Return (x, y) of the center of cell containing provided text 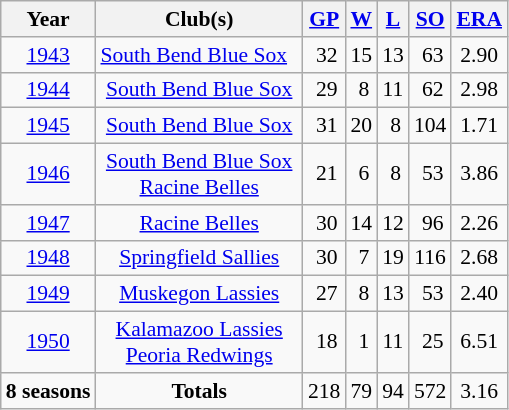
6.51 (479, 342)
21 (324, 174)
63 (430, 55)
218 (324, 391)
South Bend Blue SoxRacine Belles (198, 174)
20 (361, 126)
12 (393, 223)
31 (324, 126)
19 (393, 258)
2.26 (479, 223)
W (361, 19)
1946 (48, 174)
Totals (198, 391)
1944 (48, 90)
1 (361, 342)
1945 (48, 126)
L (393, 19)
Year (48, 19)
SO (430, 19)
GP (324, 19)
Muskegon Lassies (198, 294)
18 (324, 342)
1.71 (479, 126)
104 (430, 126)
6 (361, 174)
25 (430, 342)
572 (430, 391)
ERA (479, 19)
2.98 (479, 90)
29 (324, 90)
79 (361, 391)
27 (324, 294)
1943 (48, 55)
7 (361, 258)
8 seasons (48, 391)
Kalamazoo LassiesPeoria Redwings (198, 342)
1950 (48, 342)
96 (430, 223)
94 (393, 391)
Club(s) (198, 19)
3.16 (479, 391)
14 (361, 223)
Racine Belles (198, 223)
Springfield Sallies (198, 258)
32 (324, 55)
2.40 (479, 294)
1948 (48, 258)
1947 (48, 223)
2.68 (479, 258)
116 (430, 258)
3.86 (479, 174)
62 (430, 90)
2.90 (479, 55)
15 (361, 55)
1949 (48, 294)
